For the text-containing cell, return its midpoint in [X, Y] coordinate format. 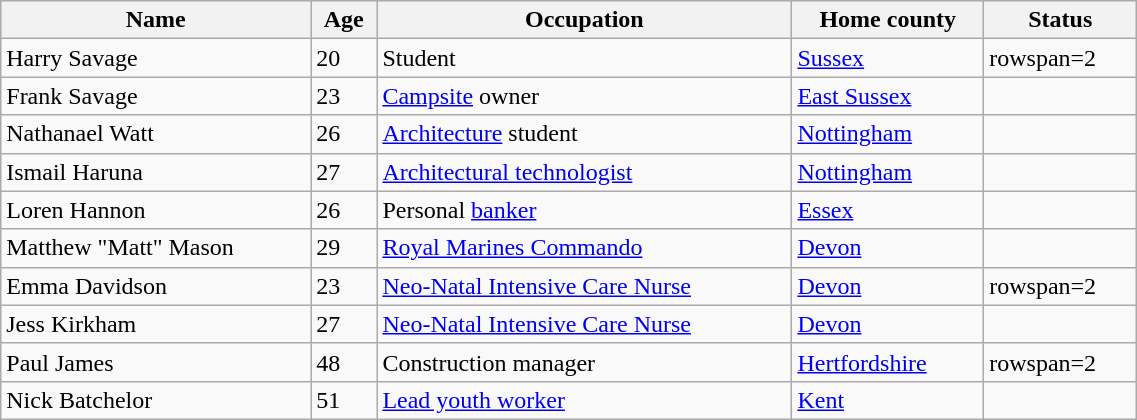
Architecture student [584, 134]
Student [584, 58]
Essex [888, 210]
Harry Savage [156, 58]
Matthew "Matt" Mason [156, 248]
Kent [888, 400]
Hertfordshire [888, 362]
29 [344, 248]
Nathanael Watt [156, 134]
Loren Hannon [156, 210]
Paul James [156, 362]
Occupation [584, 20]
Lead youth worker [584, 400]
51 [344, 400]
Frank Savage [156, 96]
Emma Davidson [156, 286]
Nick Batchelor [156, 400]
20 [344, 58]
Royal Marines Commando [584, 248]
Jess Kirkham [156, 324]
Architectural technologist [584, 172]
Campsite owner [584, 96]
Status [1060, 20]
Home county [888, 20]
East Sussex [888, 96]
Sussex [888, 58]
Construction manager [584, 362]
Personal banker [584, 210]
Age [344, 20]
Ismail Haruna [156, 172]
Name [156, 20]
48 [344, 362]
